From the cell containing the given text, extract its center point as [x, y] coordinate. 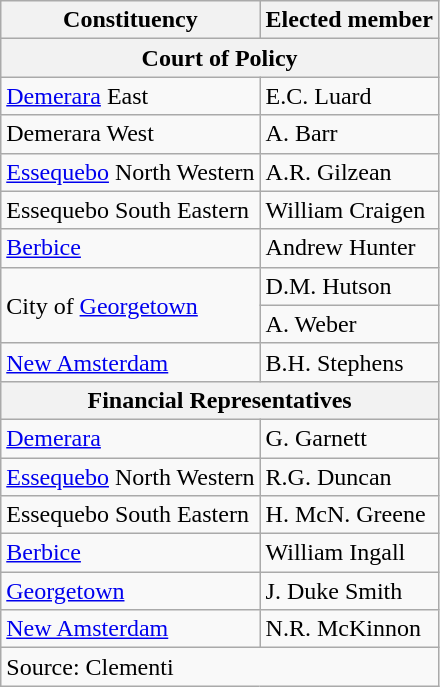
N.R. McKinnon [349, 629]
Georgetown [130, 591]
Demerara East [130, 96]
A. Barr [349, 134]
Source: Clementi [220, 667]
H. McN. Greene [349, 515]
Constituency [130, 20]
Elected member [349, 20]
Court of Policy [220, 58]
R.G. Duncan [349, 477]
E.C. Luard [349, 96]
G. Garnett [349, 438]
A. Weber [349, 324]
J. Duke Smith [349, 591]
Andrew Hunter [349, 248]
City of Georgetown [130, 305]
D.M. Hutson [349, 286]
Financial Representatives [220, 400]
William Craigen [349, 210]
Demerara [130, 438]
William Ingall [349, 553]
A.R. Gilzean [349, 172]
B.H. Stephens [349, 362]
Demerara West [130, 134]
